Return the (x, y) coordinate for the center point of the cell that contains the specified text.  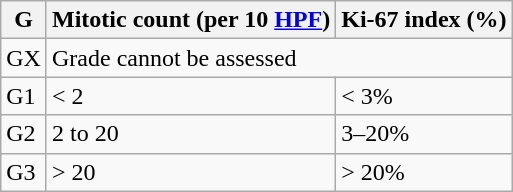
< 2 (190, 96)
3–20% (424, 134)
Ki-67 index (%) (424, 20)
> 20 (190, 172)
> 20% (424, 172)
G1 (24, 96)
< 3% (424, 96)
Mitotic count (per 10 HPF) (190, 20)
2 to 20 (190, 134)
G3 (24, 172)
G2 (24, 134)
Grade cannot be assessed (279, 58)
GX (24, 58)
G (24, 20)
